Return the [X, Y] coordinate for the center point of the cell that contains the specified text.  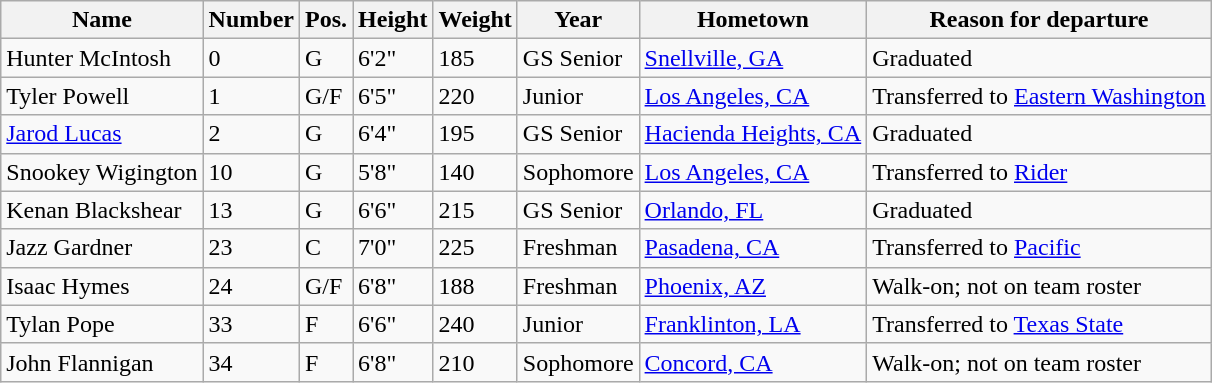
10 [251, 172]
140 [475, 172]
Year [578, 20]
2 [251, 134]
Pos. [326, 20]
220 [475, 96]
Hacienda Heights, CA [753, 134]
33 [251, 324]
Concord, CA [753, 362]
34 [251, 362]
240 [475, 324]
6'4" [393, 134]
23 [251, 248]
Transferred to Rider [1039, 172]
Hometown [753, 20]
Transferred to Pacific [1039, 248]
Tylan Pope [102, 324]
Name [102, 20]
24 [251, 286]
Number [251, 20]
Transferred to Texas State [1039, 324]
195 [475, 134]
215 [475, 210]
John Flannigan [102, 362]
Transferred to Eastern Washington [1039, 96]
13 [251, 210]
Tyler Powell [102, 96]
Weight [475, 20]
Hunter McIntosh [102, 58]
Reason for departure [1039, 20]
Orlando, FL [753, 210]
Franklinton, LA [753, 324]
Jazz Gardner [102, 248]
Height [393, 20]
6'2" [393, 58]
188 [475, 286]
Isaac Hymes [102, 286]
5'8" [393, 172]
Snellville, GA [753, 58]
Snookey Wigington [102, 172]
210 [475, 362]
225 [475, 248]
Phoenix, AZ [753, 286]
Kenan Blackshear [102, 210]
0 [251, 58]
185 [475, 58]
C [326, 248]
7'0" [393, 248]
Jarod Lucas [102, 134]
6'5" [393, 96]
Pasadena, CA [753, 248]
1 [251, 96]
